Return (X, Y) of the center of cell containing provided text 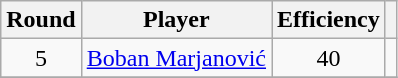
Boban Marjanović (176, 58)
Efficiency (329, 20)
Player (176, 20)
40 (329, 58)
Round (41, 20)
5 (41, 58)
